Provide the (X, Y) coordinate of the cell's center where the given text is located.  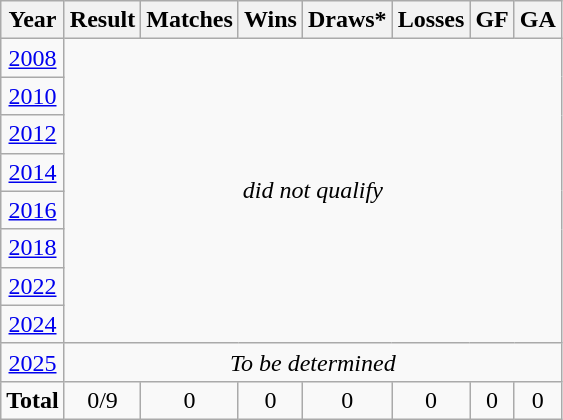
2022 (33, 286)
Matches (190, 20)
2025 (33, 362)
2010 (33, 96)
Total (33, 400)
2018 (33, 248)
GF (492, 20)
2024 (33, 324)
2014 (33, 172)
did not qualify (312, 191)
0/9 (102, 400)
2016 (33, 210)
Losses (431, 20)
GA (538, 20)
2008 (33, 58)
Result (102, 20)
2012 (33, 134)
Year (33, 20)
To be determined (312, 362)
Draws* (347, 20)
Wins (270, 20)
